Search for the cell housing the specified text and yield its [x, y] center coordinate. 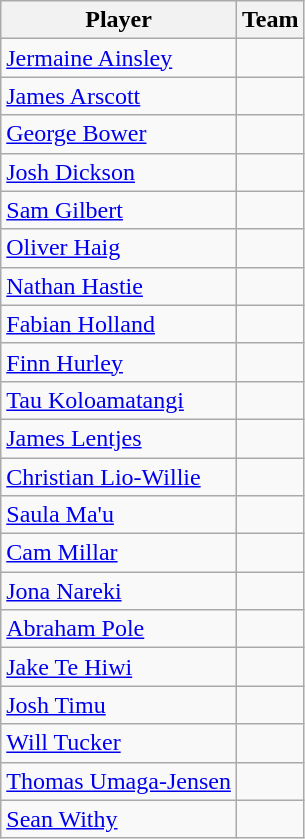
Jona Nareki [119, 591]
Jermaine Ainsley [119, 58]
Cam Millar [119, 553]
Will Tucker [119, 743]
Nathan Hastie [119, 286]
Sean Withy [119, 819]
Josh Dickson [119, 172]
Saula Ma'u [119, 515]
Team [270, 20]
Abraham Pole [119, 629]
Thomas Umaga-Jensen [119, 781]
Josh Timu [119, 705]
Jake Te Hiwi [119, 667]
Player [119, 20]
Finn Hurley [119, 362]
Tau Koloamatangi [119, 400]
Oliver Haig [119, 248]
Christian Lio-Willie [119, 477]
James Lentjes [119, 438]
George Bower [119, 134]
James Arscott [119, 96]
Sam Gilbert [119, 210]
Fabian Holland [119, 324]
